Provide the [X, Y] coordinate of the cell's center where the given text is located.  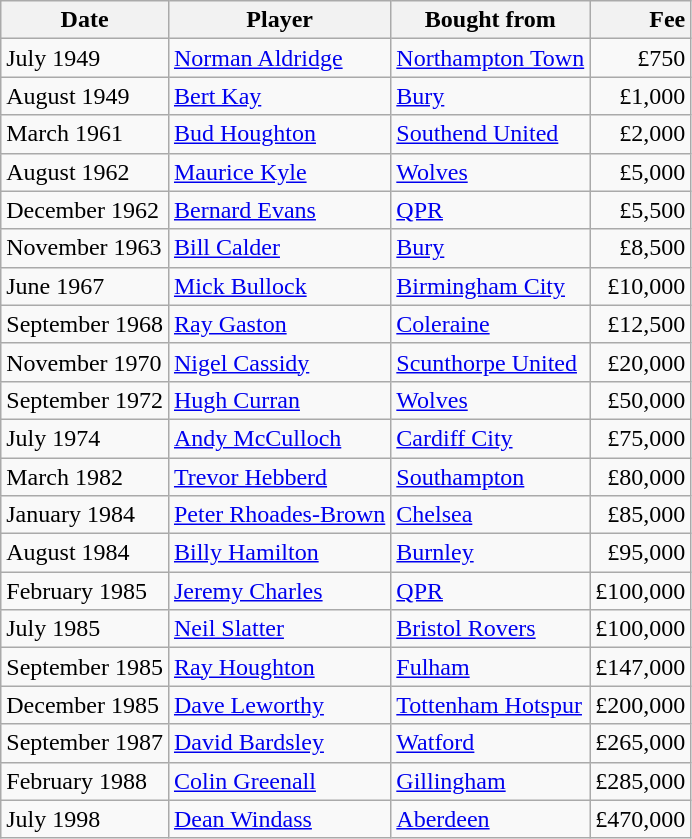
July 1974 [85, 438]
Norman Aldridge [279, 58]
Dean Windass [279, 819]
£2,000 [640, 134]
August 1962 [85, 172]
Bernard Evans [279, 210]
Bill Calder [279, 248]
Peter Rhoades-Brown [279, 515]
£8,500 [640, 248]
Hugh Curran [279, 400]
September 1972 [85, 400]
Jeremy Charles [279, 591]
£265,000 [640, 743]
September 1987 [85, 743]
November 1970 [85, 362]
David Bardsley [279, 743]
£50,000 [640, 400]
Nigel Cassidy [279, 362]
Fulham [490, 667]
Colin Greenall [279, 781]
February 1985 [85, 591]
Northampton Town [490, 58]
Bristol Rovers [490, 629]
Gillingham [490, 781]
Trevor Hebberd [279, 477]
£285,000 [640, 781]
July 1949 [85, 58]
£75,000 [640, 438]
July 1998 [85, 819]
Dave Leworthy [279, 705]
Coleraine [490, 324]
July 1985 [85, 629]
September 1968 [85, 324]
Ray Houghton [279, 667]
£20,000 [640, 362]
Player [279, 20]
August 1949 [85, 96]
March 1961 [85, 134]
Bud Houghton [279, 134]
£12,500 [640, 324]
Aberdeen [490, 819]
Date [85, 20]
January 1984 [85, 515]
£750 [640, 58]
£147,000 [640, 667]
September 1985 [85, 667]
Bought from [490, 20]
£85,000 [640, 515]
November 1963 [85, 248]
Tottenham Hotspur [490, 705]
Birmingham City [490, 286]
Bert Kay [279, 96]
Ray Gaston [279, 324]
Southampton [490, 477]
£200,000 [640, 705]
£5,000 [640, 172]
Watford [490, 743]
June 1967 [85, 286]
£470,000 [640, 819]
Mick Bullock [279, 286]
£80,000 [640, 477]
£1,000 [640, 96]
Andy McCulloch [279, 438]
£95,000 [640, 553]
Neil Slatter [279, 629]
£10,000 [640, 286]
£5,500 [640, 210]
February 1988 [85, 781]
Cardiff City [490, 438]
Chelsea [490, 515]
March 1982 [85, 477]
Maurice Kyle [279, 172]
December 1962 [85, 210]
Southend United [490, 134]
August 1984 [85, 553]
December 1985 [85, 705]
Fee [640, 20]
Burnley [490, 553]
Billy Hamilton [279, 553]
Scunthorpe United [490, 362]
